Extract the [x, y] coordinate from the center of the cell holding the provided text.  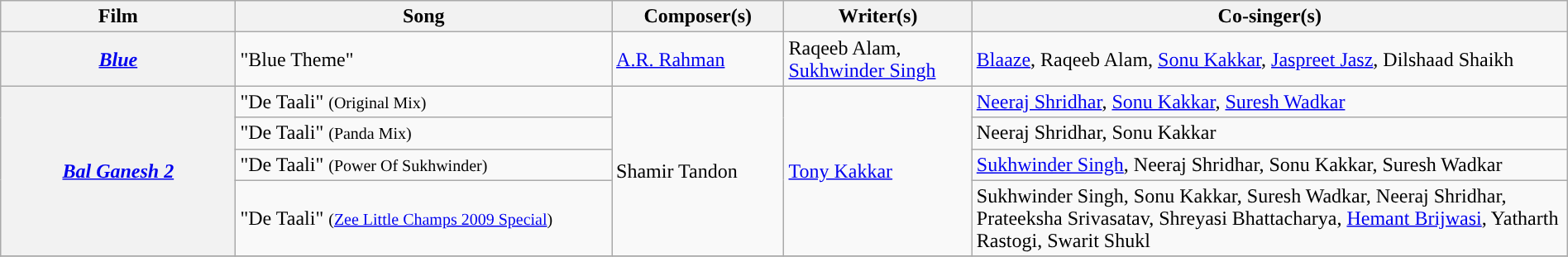
Bal Ganesh 2 [118, 171]
Shamir Tandon [698, 171]
Sukhwinder Singh, Neeraj Shridhar, Sonu Kakkar, Suresh Wadkar [1269, 164]
"De Taali" (Panda Mix) [423, 133]
"Blue Theme" [423, 59]
Neeraj Shridhar, Sonu Kakkar [1269, 133]
Writer(s) [878, 17]
Tony Kakkar [878, 171]
Blaaze, Raqeeb Alam, Sonu Kakkar, Jaspreet Jasz, Dilshaad Shaikh [1269, 59]
Neeraj Shridhar, Sonu Kakkar, Suresh Wadkar [1269, 102]
Blue [118, 59]
Co-singer(s) [1269, 17]
Film [118, 17]
Raqeeb Alam, Sukhwinder Singh [878, 59]
Composer(s) [698, 17]
Song [423, 17]
"De Taali" (Power Of Sukhwinder) [423, 164]
A.R. Rahman [698, 59]
"De Taali" (Original Mix) [423, 102]
"De Taali" (Zee Little Champs 2009 Special) [423, 218]
